Output the (X, Y) coordinate of the center of the cell containing the given text.  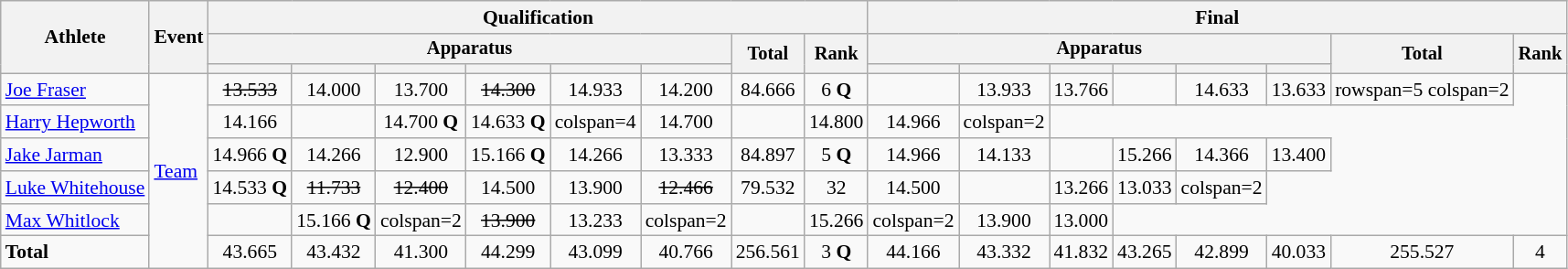
6 Q (836, 90)
14.700 (686, 123)
Harry Hepworth (75, 123)
14.300 (508, 90)
40.766 (686, 253)
5 Q (836, 155)
Final (1217, 17)
Joe Fraser (75, 90)
41.300 (421, 253)
13.333 (686, 155)
4 (1541, 253)
13.633 (1298, 90)
255.527 (1423, 253)
13.933 (1004, 90)
43.332 (1004, 253)
Jake Jarman (75, 155)
Max Whitlock (75, 221)
13.400 (1298, 155)
Qualification (538, 17)
41.832 (1081, 253)
43.265 (1145, 253)
14.933 (596, 90)
13.766 (1081, 90)
11.733 (334, 188)
14.166 (250, 123)
3 Q (836, 253)
13.000 (1081, 221)
43.665 (250, 253)
13.233 (596, 221)
14.200 (686, 90)
Luke Whitehouse (75, 188)
rowspan=5 colspan=2 (1423, 90)
43.099 (596, 253)
32 (836, 188)
44.166 (912, 253)
13.266 (1081, 188)
14.133 (1004, 155)
13.700 (421, 90)
12.466 (686, 188)
43.432 (334, 253)
14.533 Q (250, 188)
colspan=4 (596, 123)
40.033 (1298, 253)
12.900 (421, 155)
14.633 Q (508, 123)
84.897 (768, 155)
Athlete (75, 37)
13.533 (250, 90)
14.700 Q (421, 123)
14.800 (836, 123)
44.299 (508, 253)
14.966 Q (250, 155)
14.000 (334, 90)
14.633 (1221, 90)
79.532 (768, 188)
14.366 (1221, 155)
256.561 (768, 253)
13.033 (1145, 188)
84.666 (768, 90)
Team (178, 171)
Event (178, 37)
42.899 (1221, 253)
12.400 (421, 188)
